Capture the cell that displays the provided text and extract its (X, Y) central coordinate. 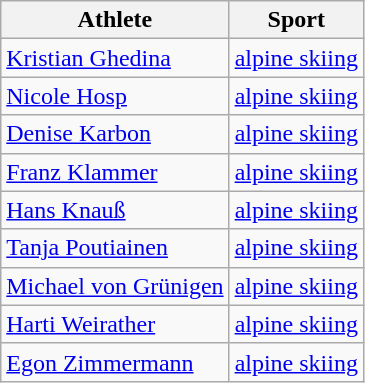
Kristian Ghedina (115, 58)
Hans Knauß (115, 210)
Denise Karbon (115, 134)
Athlete (115, 20)
Michael von Grünigen (115, 286)
Franz Klammer (115, 172)
Harti Weirather (115, 324)
Sport (296, 20)
Nicole Hosp (115, 96)
Tanja Poutiainen (115, 248)
Egon Zimmermann (115, 362)
